Extract the [x, y] coordinate from the center of the cell holding the provided text.  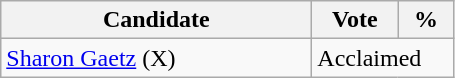
Acclaimed [383, 58]
% [426, 20]
Vote [355, 20]
Sharon Gaetz (X) [156, 58]
Candidate [156, 20]
